From the cell containing the given text, extract its center point as [X, Y] coordinate. 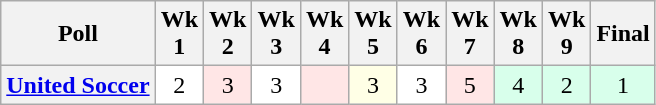
Wk9 [566, 34]
Wk1 [179, 34]
5 [470, 85]
Wk2 [228, 34]
Final [623, 34]
United Soccer [78, 85]
Wk7 [470, 34]
Wk8 [518, 34]
Wk4 [324, 34]
Poll [78, 34]
Wk3 [276, 34]
4 [518, 85]
1 [623, 85]
Wk5 [373, 34]
Wk6 [421, 34]
